From the cell containing the given text, extract its center point as (X, Y) coordinate. 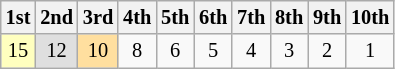
3 (289, 51)
10th (370, 17)
12 (56, 51)
5 (213, 51)
10 (98, 51)
6th (213, 17)
3rd (98, 17)
1 (370, 51)
8 (137, 51)
15 (18, 51)
8th (289, 17)
1st (18, 17)
5th (175, 17)
2nd (56, 17)
6 (175, 51)
2 (327, 51)
9th (327, 17)
7th (251, 17)
4th (137, 17)
4 (251, 51)
